Detect which cell encompasses the target text, then output its [x, y] center coordinate. 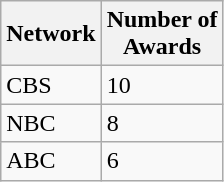
ABC [51, 161]
CBS [51, 85]
Number ofAwards [162, 34]
10 [162, 85]
Network [51, 34]
8 [162, 123]
6 [162, 161]
NBC [51, 123]
